Scan for the cell matching the given text and deliver its (X, Y) coordinate at center. 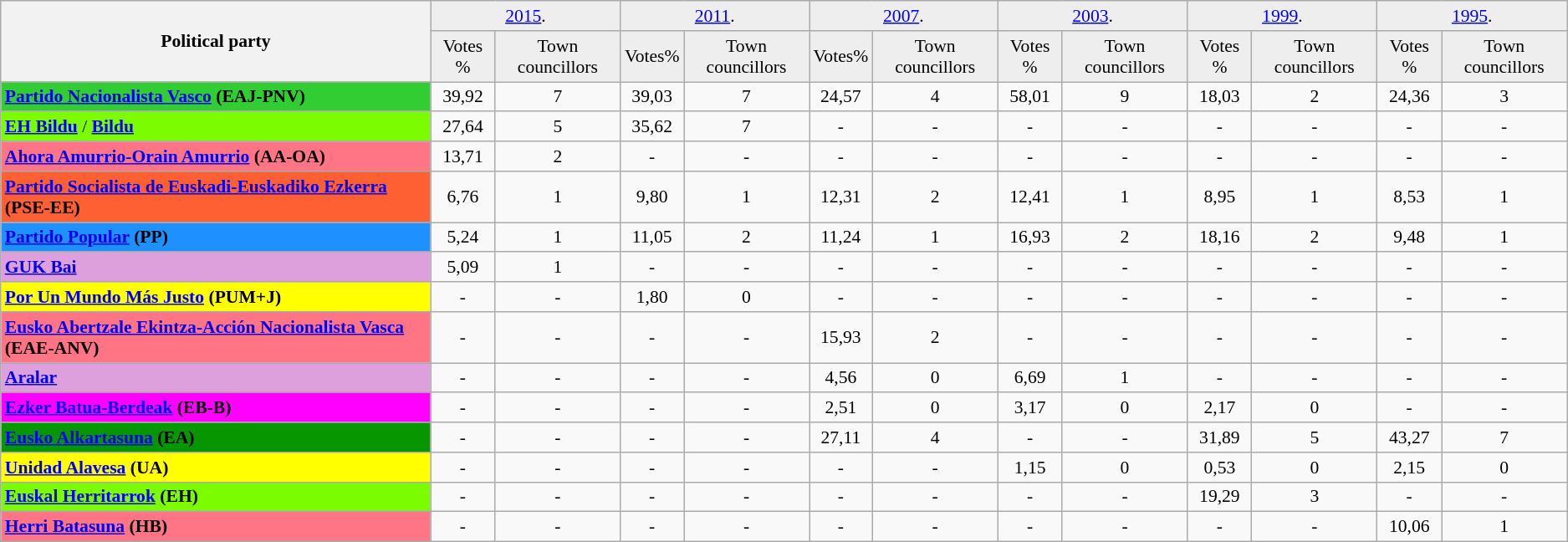
6,69 (1030, 378)
EH Bildu / Bildu (216, 127)
12,41 (1030, 197)
Herri Batasuna (HB) (216, 527)
16,93 (1030, 238)
Eusko Abertzale Ekintza-Acción Nacionalista Vasca (EAE-ANV) (216, 338)
9,48 (1410, 238)
Por Un Mundo Más Justo (PUM+J) (216, 297)
Partido Nacionalista Vasco (EAJ-PNV) (216, 97)
Ezker Batua-Berdeak (EB-B) (216, 408)
24,57 (841, 97)
Eusko Alkartasuna (EA) (216, 437)
35,62 (652, 127)
31,89 (1219, 437)
2003. (1092, 16)
18,03 (1219, 97)
1995. (1472, 16)
10,06 (1410, 527)
1,80 (652, 297)
2,15 (1410, 468)
27,11 (841, 437)
Aralar (216, 378)
19,29 (1219, 497)
12,31 (841, 197)
Ahora Amurrio-Orain Amurrio (AA-OA) (216, 156)
2015. (525, 16)
1999. (1283, 16)
Euskal Herritarrok (EH) (216, 497)
24,36 (1410, 97)
Partido Socialista de Euskadi-Euskadiko Ezkerra (PSE-EE) (216, 197)
5,09 (463, 268)
Unidad Alavesa (UA) (216, 468)
15,93 (841, 338)
Political party (216, 42)
39,03 (652, 97)
13,71 (463, 156)
2,51 (841, 408)
8,53 (1410, 197)
9,80 (652, 197)
3,17 (1030, 408)
Partido Popular (PP) (216, 238)
58,01 (1030, 97)
6,76 (463, 197)
11,24 (841, 238)
18,16 (1219, 238)
27,64 (463, 127)
43,27 (1410, 437)
39,92 (463, 97)
2007. (904, 16)
GUK Bai (216, 268)
2,17 (1219, 408)
9 (1125, 97)
0,53 (1219, 468)
1,15 (1030, 468)
2011. (715, 16)
11,05 (652, 238)
8,95 (1219, 197)
5,24 (463, 238)
4,56 (841, 378)
